From the cell containing the given text, extract its center point as (x, y) coordinate. 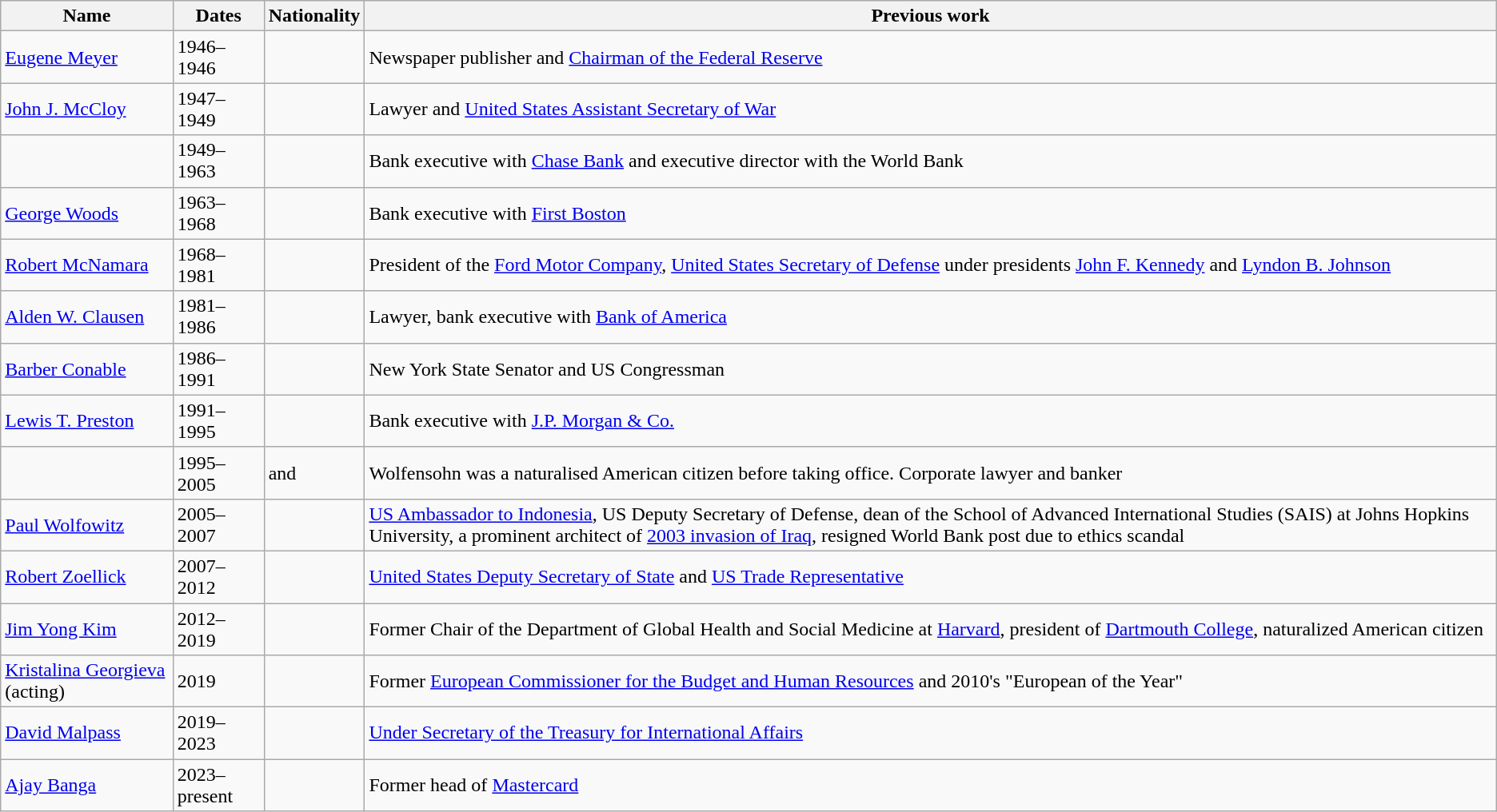
Former head of Mastercard (931, 785)
Jim Yong Kim (87, 628)
Barber Conable (87, 369)
Bank executive with J.P. Morgan & Co. (931, 420)
Lawyer, bank executive with Bank of America (931, 316)
Paul Wolfowitz (87, 524)
1947–1949 (218, 109)
2023–present (218, 785)
2005–2007 (218, 524)
John J. McCloy (87, 109)
Robert McNamara (87, 265)
1968–1981 (218, 265)
2012–2019 (218, 628)
Robert Zoellick (87, 577)
1949–1963 (218, 161)
Bank executive with First Boston (931, 213)
Dates (218, 16)
New York State Senator and US Congressman (931, 369)
2007–2012 (218, 577)
2019–2023 (218, 734)
President of the Ford Motor Company, United States Secretary of Defense under presidents John F. Kennedy and Lyndon B. Johnson (931, 265)
2019 (218, 681)
Ajay Banga (87, 785)
Lawyer and United States Assistant Secretary of War (931, 109)
George Woods (87, 213)
Eugene Meyer (87, 58)
United States Deputy Secretary of State and US Trade Representative (931, 577)
1963–1968 (218, 213)
Alden W. Clausen (87, 316)
Lewis T. Preston (87, 420)
Former Chair of the Department of Global Health and Social Medicine at Harvard, president of Dartmouth College, naturalized American citizen (931, 628)
and (314, 473)
1986–1991 (218, 369)
1946–1946 (218, 58)
Bank executive with Chase Bank and executive director with the World Bank (931, 161)
Name (87, 16)
1991–1995 (218, 420)
Kristalina Georgieva (acting) (87, 681)
David Malpass (87, 734)
Previous work (931, 16)
Nationality (314, 16)
Wolfensohn was a naturalised American citizen before taking office. Corporate lawyer and banker (931, 473)
Former European Commissioner for the Budget and Human Resources and 2010's "European of the Year" (931, 681)
Under Secretary of the Treasury for International Affairs (931, 734)
1981–1986 (218, 316)
1995–2005 (218, 473)
Newspaper publisher and Chairman of the Federal Reserve (931, 58)
